Extract the (x, y) coordinate from the center of the cell holding the provided text.  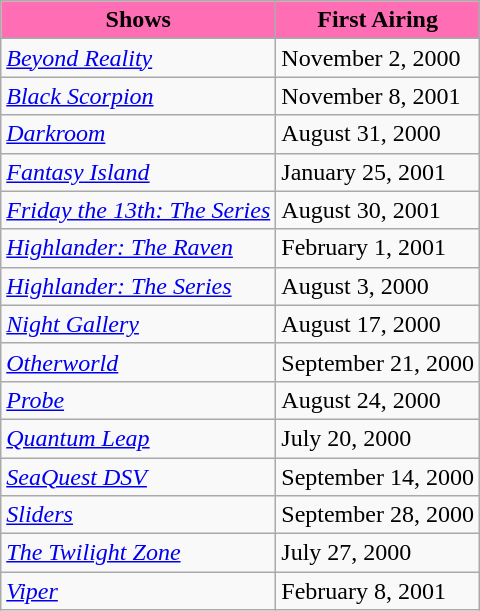
Quantum Leap (138, 438)
September 21, 2000 (378, 362)
February 1, 2001 (378, 248)
Darkroom (138, 134)
Probe (138, 400)
September 14, 2000 (378, 477)
August 31, 2000 (378, 134)
August 3, 2000 (378, 286)
Beyond Reality (138, 58)
The Twilight Zone (138, 553)
Shows (138, 20)
Otherworld (138, 362)
November 8, 2001 (378, 96)
Highlander: The Series (138, 286)
Sliders (138, 515)
July 20, 2000 (378, 438)
First Airing (378, 20)
Night Gallery (138, 324)
February 8, 2001 (378, 591)
September 28, 2000 (378, 515)
July 27, 2000 (378, 553)
November 2, 2000 (378, 58)
Black Scorpion (138, 96)
Viper (138, 591)
August 24, 2000 (378, 400)
August 17, 2000 (378, 324)
Fantasy Island (138, 172)
Highlander: The Raven (138, 248)
January 25, 2001 (378, 172)
SeaQuest DSV (138, 477)
Friday the 13th: The Series (138, 210)
August 30, 2001 (378, 210)
